Extract the [x, y] coordinate from the center of the cell holding the provided text.  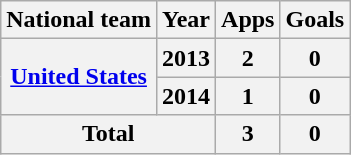
3 [248, 134]
2014 [186, 96]
Year [186, 20]
2013 [186, 58]
2 [248, 58]
Goals [315, 20]
1 [248, 96]
United States [79, 77]
Apps [248, 20]
Total [108, 134]
National team [79, 20]
